Return the [X, Y] coordinate for the center point of the cell that contains the specified text.  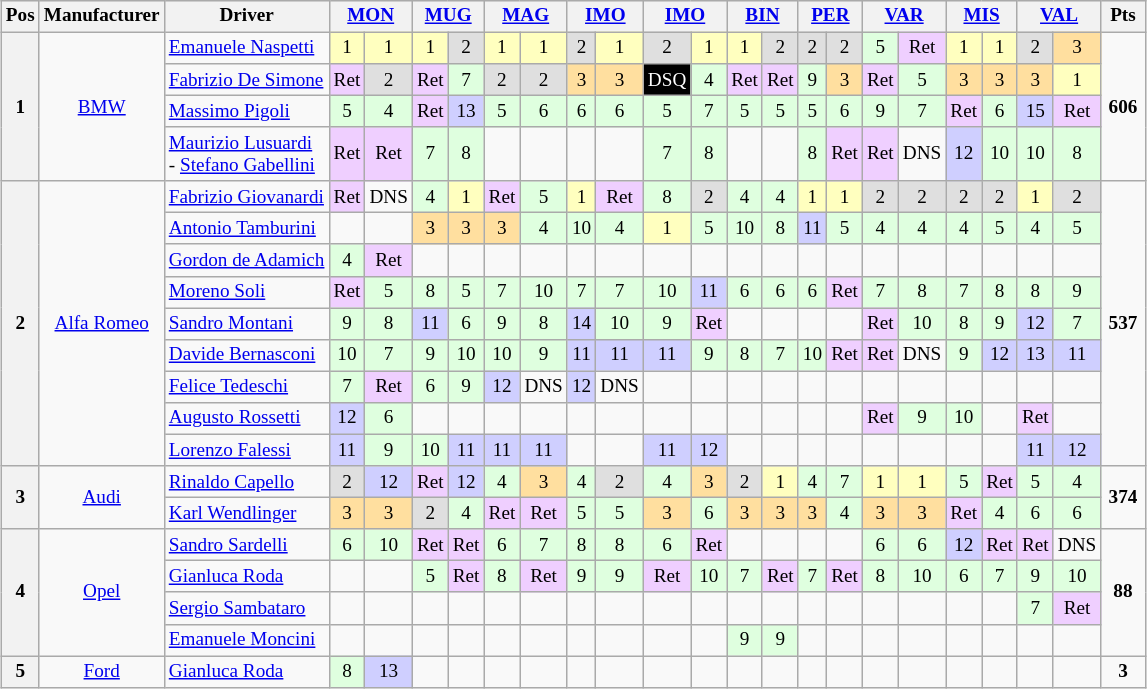
Ford [102, 672]
Antonio Tamburini [246, 229]
Pos [20, 16]
Sergio Sambataro [246, 608]
537 [1123, 324]
Karl Wendlinger [246, 514]
606 [1123, 106]
Driver [246, 16]
MUG [448, 16]
Fabrizio Giovanardi [246, 197]
Maurizio Lusuardi - Stefano Gabellini [246, 154]
Gordon de Adamich [246, 260]
88 [1123, 592]
Opel [102, 592]
Sandro Sardelli [246, 545]
Audi [102, 498]
Davide Bernasconi [246, 355]
Emanuele Moncini [246, 640]
BIN [763, 16]
Pts [1123, 16]
Sandro Montani [246, 324]
MAG [526, 16]
Alfa Romeo [102, 324]
Lorenzo Falessi [246, 450]
374 [1123, 498]
DSQ [667, 80]
Fabrizio De Simone [246, 80]
MON [370, 16]
Rinaldo Capello [246, 482]
MIS [982, 16]
PER [830, 16]
Manufacturer [102, 16]
15 [1035, 111]
14 [581, 324]
VAL [1058, 16]
BMW [102, 106]
Massimo Pigoli [246, 111]
Augusto Rossetti [246, 419]
VAR [904, 16]
Felice Tedeschi [246, 387]
Moreno Soli [246, 292]
Emanuele Naspetti [246, 48]
